Capture the cell that displays the provided text and extract its (x, y) central coordinate. 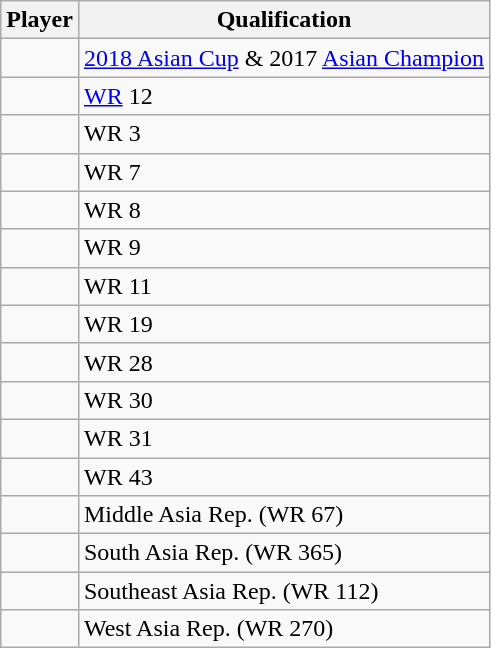
Qualification (284, 20)
Player (40, 20)
WR 12 (284, 96)
WR 3 (284, 134)
Middle Asia Rep. (WR 67) (284, 515)
Southeast Asia Rep. (WR 112) (284, 591)
WR 30 (284, 400)
South Asia Rep. (WR 365) (284, 553)
WR 31 (284, 438)
WR 28 (284, 362)
2018 Asian Cup & 2017 Asian Champion (284, 58)
WR 11 (284, 286)
WR 19 (284, 324)
WR 8 (284, 210)
WR 9 (284, 248)
West Asia Rep. (WR 270) (284, 629)
WR 7 (284, 172)
WR 43 (284, 477)
